Search for the cell housing the specified text and yield its [X, Y] center coordinate. 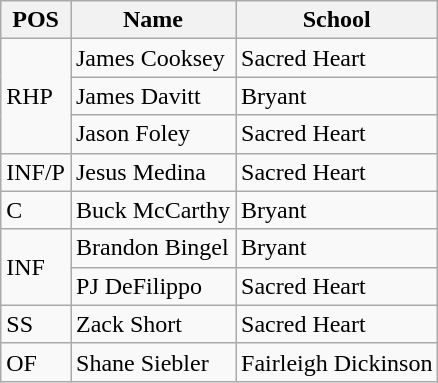
Buck McCarthy [152, 210]
Name [152, 20]
James Davitt [152, 96]
Zack Short [152, 324]
Brandon Bingel [152, 248]
INF [36, 267]
James Cooksey [152, 58]
Jesus Medina [152, 172]
Shane Siebler [152, 362]
Jason Foley [152, 134]
POS [36, 20]
OF [36, 362]
Fairleigh Dickinson [337, 362]
C [36, 210]
INF/P [36, 172]
RHP [36, 96]
SS [36, 324]
School [337, 20]
PJ DeFilippo [152, 286]
